For the text-containing cell, return its midpoint in [x, y] coordinate format. 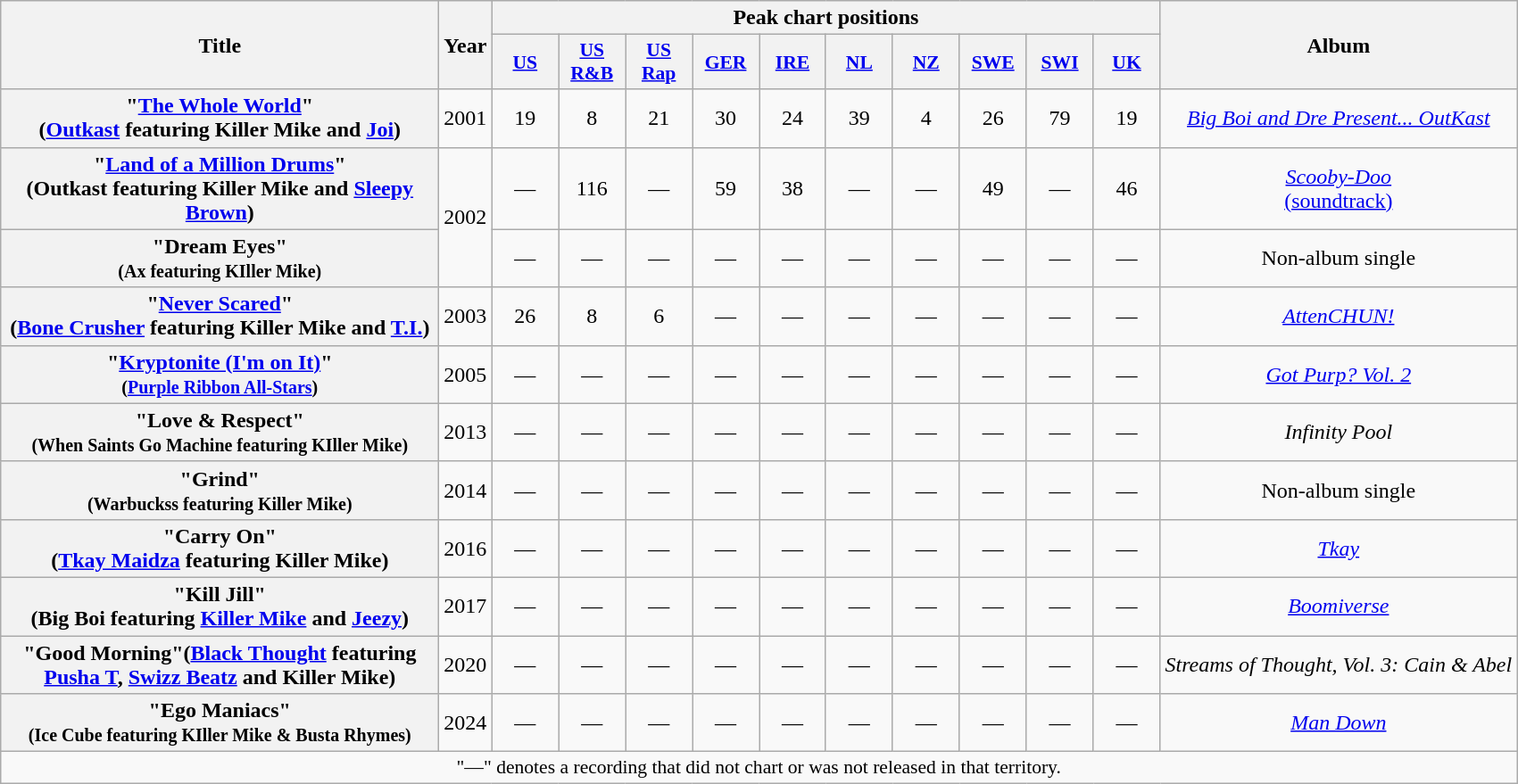
38 [792, 188]
GER [726, 62]
Streams of Thought, Vol. 3: Cain & Abel [1339, 664]
2017 [466, 607]
Peak chart positions [826, 18]
SWE [992, 62]
"—" denotes a recording that did not chart or was not released in that territory. [759, 768]
US [525, 62]
Big Boi and Dre Present... OutKast [1339, 118]
21 [659, 118]
2002 [466, 218]
Tkay [1339, 548]
"Good Morning"(Black Thought featuring Pusha T, Swizz Beatz and Killer Mike) [220, 664]
Year [466, 45]
79 [1060, 118]
UK [1126, 62]
"The Whole World"(Outkast featuring Killer Mike and Joi) [220, 118]
"Kryptonite (I'm on It)"(Purple Ribbon All-Stars) [220, 375]
USR&B [593, 62]
Infinity Pool [1339, 432]
IRE [792, 62]
2024 [466, 722]
"Carry On"(Tkay Maidza featuring Killer Mike) [220, 548]
4 [926, 118]
46 [1126, 188]
2014 [466, 491]
49 [992, 188]
39 [859, 118]
Album [1339, 45]
"Ego Maniacs"(Ice Cube featuring KIller Mike & Busta Rhymes) [220, 722]
Man Down [1339, 722]
6 [659, 316]
2001 [466, 118]
"Love & Respect"(When Saints Go Machine featuring KIller Mike) [220, 432]
2016 [466, 548]
NZ [926, 62]
"Dream Eyes"(Ax featuring KIller Mike) [220, 259]
24 [792, 118]
116 [593, 188]
"Grind"(Warbuckss featuring Killer Mike) [220, 491]
2003 [466, 316]
30 [726, 118]
"Land of a Million Drums"(Outkast featuring Killer Mike and Sleepy Brown) [220, 188]
Scooby-Doo(soundtrack) [1339, 188]
NL [859, 62]
59 [726, 188]
2013 [466, 432]
2005 [466, 375]
SWI [1060, 62]
"Never Scared"(Bone Crusher featuring Killer Mike and T.I.) [220, 316]
Boomiverse [1339, 607]
AttenCHUN! [1339, 316]
USRap [659, 62]
Got Purp? Vol. 2 [1339, 375]
2020 [466, 664]
Title [220, 45]
"Kill Jill"(Big Boi featuring Killer Mike and Jeezy) [220, 607]
